Capture the cell that displays the provided text and extract its (X, Y) central coordinate. 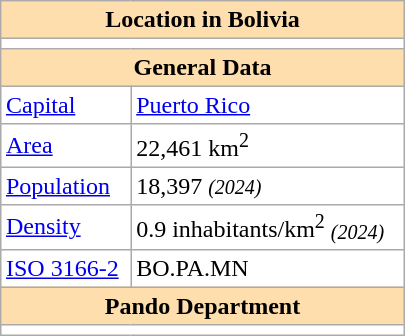
18,397 (2024) (268, 187)
Capital (66, 105)
Population (66, 187)
ISO 3166-2 (66, 268)
General Data (203, 68)
Puerto Rico (268, 105)
0.9 inhabitants/km2 (2024) (268, 227)
Location in Bolivia (203, 20)
Density (66, 227)
Pando Department (203, 306)
22,461 km2 (268, 146)
Area (66, 146)
BO.PA.MN (268, 268)
